Search for the cell housing the specified text and yield its [x, y] center coordinate. 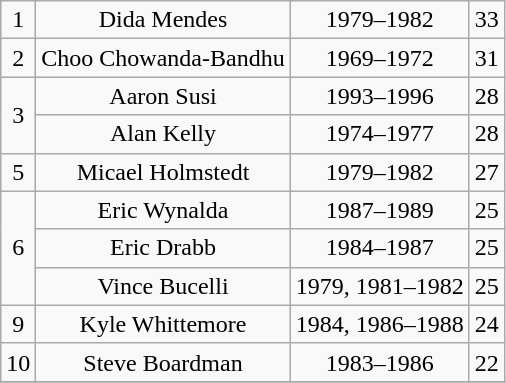
31 [486, 58]
1987–1989 [380, 210]
Eric Drabb [163, 248]
Vince Bucelli [163, 286]
1984, 1986–1988 [380, 324]
22 [486, 362]
2 [18, 58]
Choo Chowanda-Bandhu [163, 58]
24 [486, 324]
9 [18, 324]
Alan Kelly [163, 134]
Dida Mendes [163, 20]
6 [18, 248]
10 [18, 362]
27 [486, 172]
Aaron Susi [163, 96]
Eric Wynalda [163, 210]
Steve Boardman [163, 362]
1974–1977 [380, 134]
Kyle Whittemore [163, 324]
33 [486, 20]
1993–1996 [380, 96]
1979, 1981–1982 [380, 286]
Micael Holmstedt [163, 172]
1984–1987 [380, 248]
5 [18, 172]
1 [18, 20]
3 [18, 115]
1983–1986 [380, 362]
1969–1972 [380, 58]
